Locate the cell with the specified text and output its [X, Y] center coordinate. 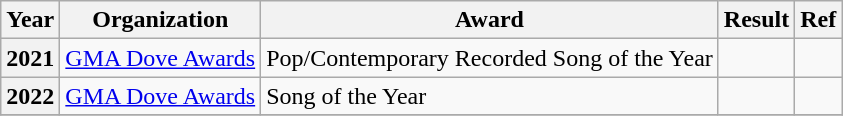
2022 [30, 96]
Award [490, 20]
Ref [818, 20]
Song of the Year [490, 96]
Pop/Contemporary Recorded Song of the Year [490, 58]
Organization [160, 20]
Year [30, 20]
Result [756, 20]
2021 [30, 58]
